Scan for the cell matching the given text and deliver its [x, y] coordinate at center. 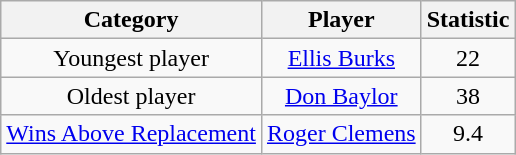
Wins Above Replacement [132, 134]
Ellis Burks [341, 58]
Category [132, 20]
9.4 [468, 134]
Don Baylor [341, 96]
Roger Clemens [341, 134]
22 [468, 58]
Player [341, 20]
Statistic [468, 20]
Oldest player [132, 96]
Youngest player [132, 58]
38 [468, 96]
